Find where the given text appears and provide that cell's center as (x, y) coordinate. 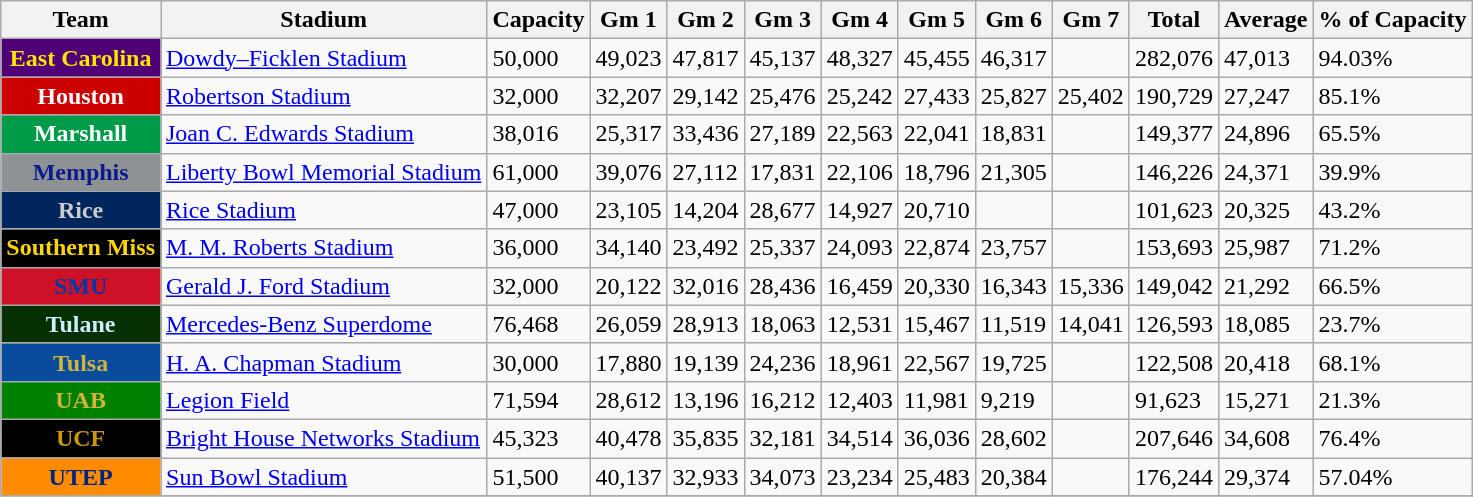
Robertson Stadium (323, 96)
18,085 (1266, 324)
39,076 (628, 172)
Gm 3 (782, 20)
22,041 (936, 134)
% of Capacity (1392, 20)
15,271 (1266, 400)
Tulane (81, 324)
45,137 (782, 58)
76,468 (538, 324)
Southern Miss (81, 248)
22,567 (936, 362)
25,987 (1266, 248)
22,874 (936, 248)
14,041 (1090, 324)
Joan C. Edwards Stadium (323, 134)
57.04% (1392, 477)
36,000 (538, 248)
85.1% (1392, 96)
38,016 (538, 134)
17,880 (628, 362)
22,106 (860, 172)
17,831 (782, 172)
28,677 (782, 210)
Rice (81, 210)
Liberty Bowl Memorial Stadium (323, 172)
61,000 (538, 172)
27,112 (706, 172)
71,594 (538, 400)
149,377 (1174, 134)
28,436 (782, 286)
25,337 (782, 248)
UCF (81, 438)
101,623 (1174, 210)
65.5% (1392, 134)
23,492 (706, 248)
Stadium (323, 20)
20,122 (628, 286)
Gerald J. Ford Stadium (323, 286)
146,226 (1174, 172)
H. A. Chapman Stadium (323, 362)
190,729 (1174, 96)
M. M. Roberts Stadium (323, 248)
34,514 (860, 438)
19,725 (1014, 362)
12,531 (860, 324)
25,242 (860, 96)
18,961 (860, 362)
149,042 (1174, 286)
32,207 (628, 96)
76.4% (1392, 438)
48,327 (860, 58)
25,317 (628, 134)
32,933 (706, 477)
21,292 (1266, 286)
176,244 (1174, 477)
20,710 (936, 210)
16,459 (860, 286)
20,418 (1266, 362)
Mercedes-Benz Superdome (323, 324)
23,105 (628, 210)
Legion Field (323, 400)
126,593 (1174, 324)
25,476 (782, 96)
153,693 (1174, 248)
Total (1174, 20)
18,831 (1014, 134)
16,343 (1014, 286)
Gm 5 (936, 20)
UTEP (81, 477)
Marshall (81, 134)
40,478 (628, 438)
15,336 (1090, 286)
122,508 (1174, 362)
14,927 (860, 210)
36,036 (936, 438)
9,219 (1014, 400)
30,000 (538, 362)
207,646 (1174, 438)
50,000 (538, 58)
29,142 (706, 96)
35,835 (706, 438)
24,093 (860, 248)
32,181 (782, 438)
68.1% (1392, 362)
12,403 (860, 400)
11,981 (936, 400)
Rice Stadium (323, 210)
33,436 (706, 134)
Gm 1 (628, 20)
27,247 (1266, 96)
34,140 (628, 248)
15,467 (936, 324)
13,196 (706, 400)
Gm 4 (860, 20)
23.7% (1392, 324)
24,896 (1266, 134)
11,519 (1014, 324)
27,433 (936, 96)
UAB (81, 400)
20,330 (936, 286)
23,757 (1014, 248)
47,013 (1266, 58)
Average (1266, 20)
29,374 (1266, 477)
Bright House Networks Stadium (323, 438)
28,913 (706, 324)
39.9% (1392, 172)
28,602 (1014, 438)
49,023 (628, 58)
47,000 (538, 210)
24,236 (782, 362)
18,063 (782, 324)
20,325 (1266, 210)
45,323 (538, 438)
Capacity (538, 20)
14,204 (706, 210)
Gm 2 (706, 20)
Houston (81, 96)
Dowdy–Ficklen Stadium (323, 58)
Sun Bowl Stadium (323, 477)
22,563 (860, 134)
66.5% (1392, 286)
Memphis (81, 172)
21,305 (1014, 172)
40,137 (628, 477)
94.03% (1392, 58)
34,608 (1266, 438)
Tulsa (81, 362)
51,500 (538, 477)
Gm 7 (1090, 20)
25,483 (936, 477)
Team (81, 20)
26,059 (628, 324)
25,402 (1090, 96)
46,317 (1014, 58)
Gm 6 (1014, 20)
24,371 (1266, 172)
27,189 (782, 134)
71.2% (1392, 248)
19,139 (706, 362)
43.2% (1392, 210)
25,827 (1014, 96)
47,817 (706, 58)
SMU (81, 286)
28,612 (628, 400)
21.3% (1392, 400)
East Carolina (81, 58)
91,623 (1174, 400)
282,076 (1174, 58)
45,455 (936, 58)
20,384 (1014, 477)
18,796 (936, 172)
23,234 (860, 477)
32,016 (706, 286)
16,212 (782, 400)
34,073 (782, 477)
